Determine the [X, Y] coordinate at the center of the cell enclosing the given text.  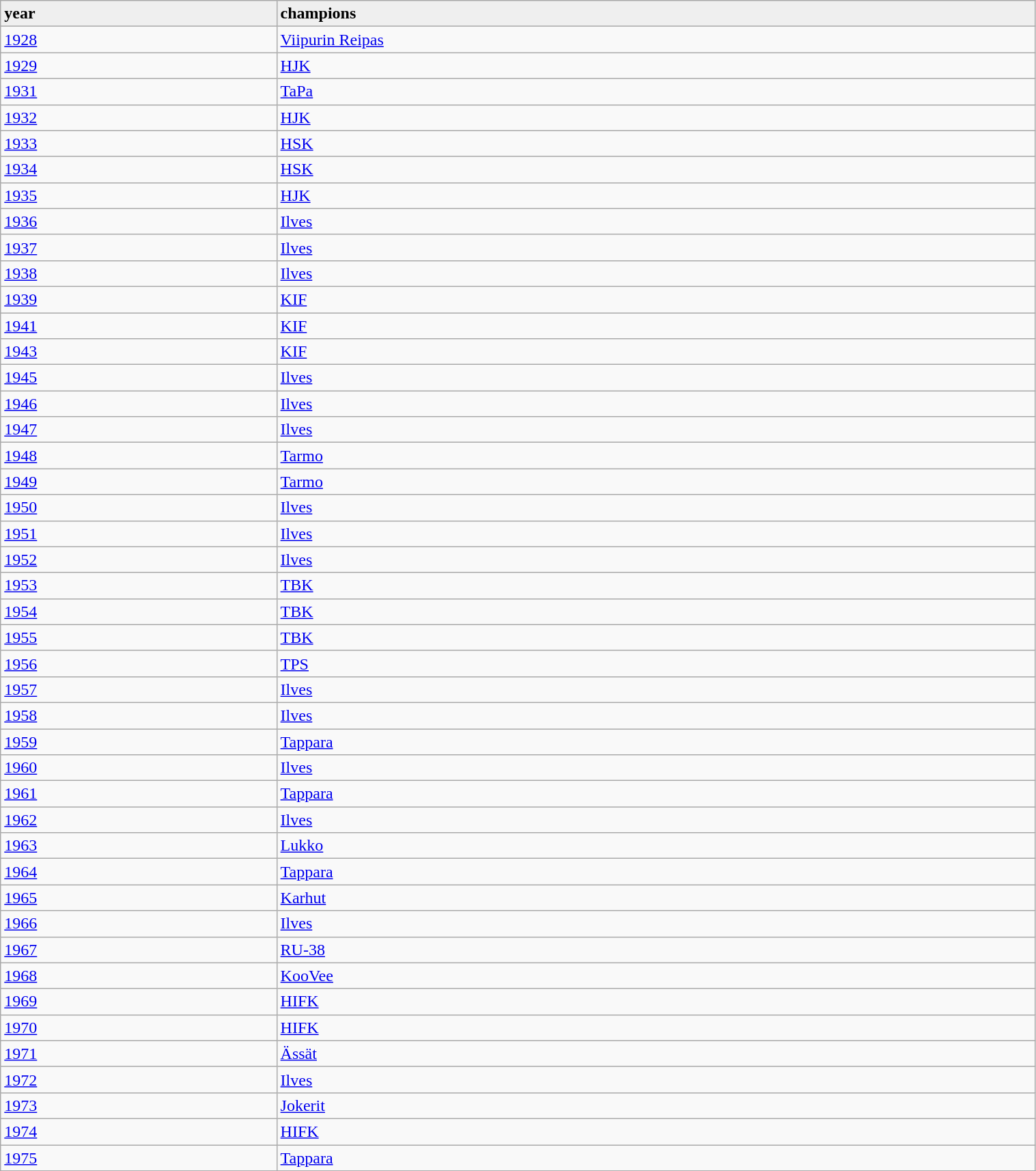
1969 [139, 1002]
1958 [139, 715]
1966 [139, 924]
1964 [139, 872]
1974 [139, 1131]
1937 [139, 247]
1975 [139, 1158]
1965 [139, 898]
1970 [139, 1028]
1962 [139, 820]
1956 [139, 663]
1934 [139, 169]
1959 [139, 741]
1971 [139, 1053]
Viipurin Reipas [656, 40]
1949 [139, 482]
1941 [139, 326]
RU-38 [656, 950]
1952 [139, 560]
Ässät [656, 1053]
1931 [139, 92]
Jokerit [656, 1105]
Karhut [656, 898]
1957 [139, 689]
1955 [139, 637]
1972 [139, 1079]
1947 [139, 430]
1928 [139, 40]
1932 [139, 118]
1935 [139, 195]
1973 [139, 1105]
1950 [139, 508]
champions [656, 14]
1968 [139, 976]
1939 [139, 299]
KooVee [656, 976]
1943 [139, 352]
1938 [139, 273]
1953 [139, 585]
TaPa [656, 92]
1946 [139, 404]
Lukko [656, 846]
1936 [139, 221]
1963 [139, 846]
TPS [656, 663]
1951 [139, 534]
1945 [139, 378]
1954 [139, 611]
1929 [139, 66]
1967 [139, 950]
year [139, 14]
1961 [139, 794]
1960 [139, 768]
1933 [139, 143]
1948 [139, 456]
